Scan for the cell matching the given text and deliver its (x, y) coordinate at center. 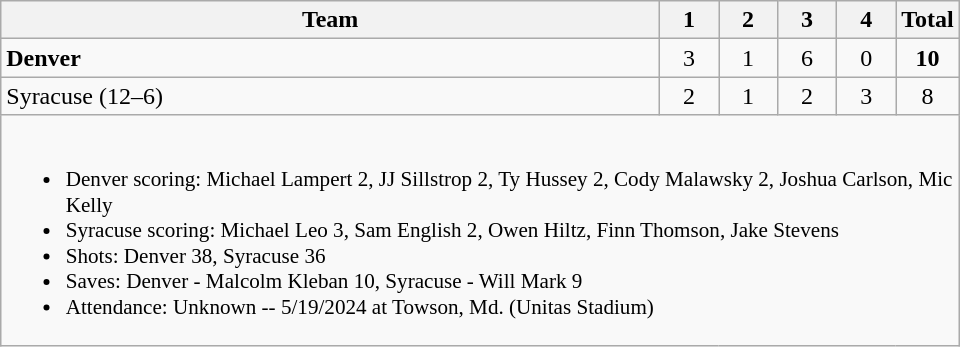
8 (928, 96)
Denver (330, 58)
10 (928, 58)
Team (330, 20)
0 (866, 58)
Syracuse (12–6) (330, 96)
Total (928, 20)
6 (808, 58)
4 (866, 20)
